Search for the cell housing the specified text and yield its (x, y) center coordinate. 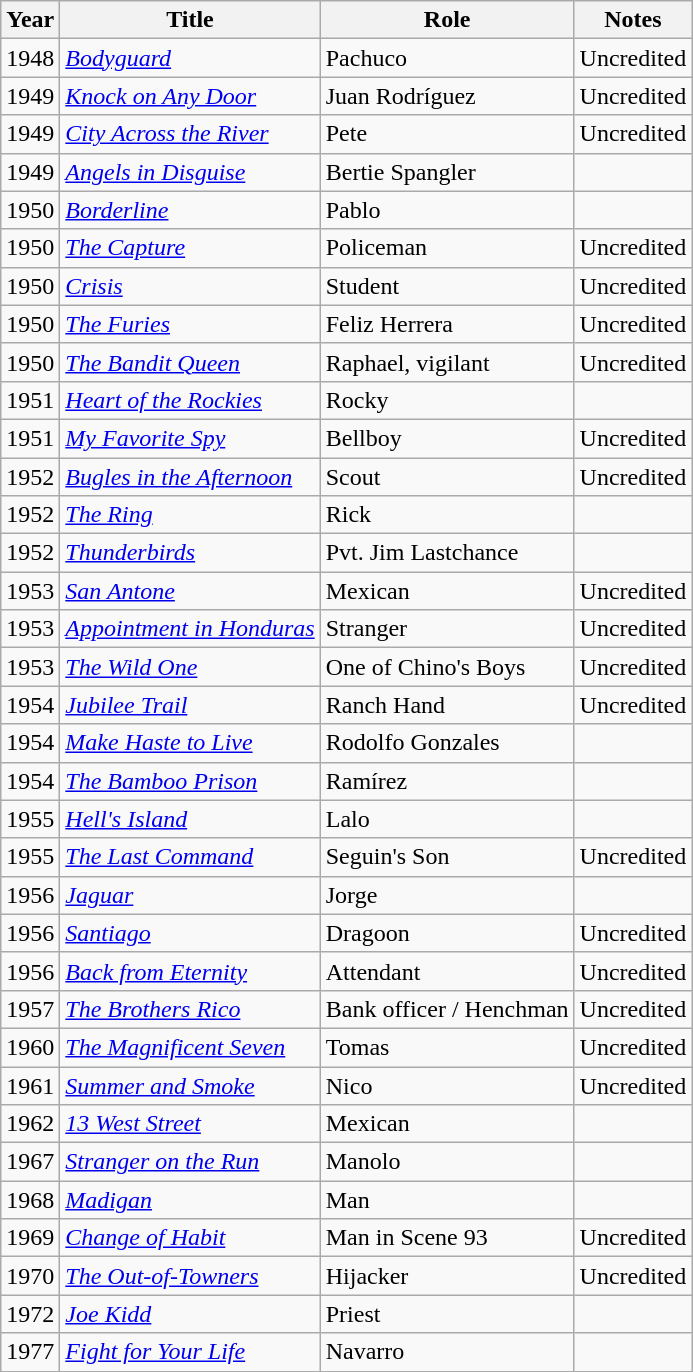
Manolo (447, 1162)
1962 (30, 1124)
Seguin's Son (447, 857)
Jaguar (190, 895)
The Wild One (190, 667)
1957 (30, 1009)
Priest (447, 1314)
1967 (30, 1162)
Stranger on the Run (190, 1162)
San Antone (190, 591)
Rocky (447, 400)
Man in Scene 93 (447, 1238)
Jubilee Trail (190, 705)
Thunderbirds (190, 553)
Student (447, 286)
Knock on Any Door (190, 96)
Bank officer / Henchman (447, 1009)
The Furies (190, 324)
Raphael, vigilant (447, 362)
Back from Eternity (190, 971)
Santiago (190, 933)
Ranch Hand (447, 705)
Scout (447, 477)
City Across the River (190, 134)
The Capture (190, 248)
Crisis (190, 286)
Fight for Your Life (190, 1352)
Nico (447, 1085)
Rodolfo Gonzales (447, 743)
The Bandit Queen (190, 362)
Man (447, 1200)
Feliz Herrera (447, 324)
1960 (30, 1047)
Bugles in the Afternoon (190, 477)
Bellboy (447, 438)
Role (447, 20)
The Last Command (190, 857)
13 West Street (190, 1124)
My Favorite Spy (190, 438)
Jorge (447, 895)
The Ring (190, 515)
1972 (30, 1314)
1977 (30, 1352)
The Magnificent Seven (190, 1047)
1948 (30, 58)
Notes (633, 20)
Hijacker (447, 1276)
Bodyguard (190, 58)
Attendant (447, 971)
Juan Rodríguez (447, 96)
One of Chino's Boys (447, 667)
Heart of the Rockies (190, 400)
Make Haste to Live (190, 743)
Dragoon (447, 933)
Change of Habit (190, 1238)
Year (30, 20)
The Bamboo Prison (190, 781)
Ramírez (447, 781)
The Brothers Rico (190, 1009)
Hell's Island (190, 819)
1968 (30, 1200)
Tomas (447, 1047)
Lalo (447, 819)
Navarro (447, 1352)
1961 (30, 1085)
Joe Kidd (190, 1314)
Summer and Smoke (190, 1085)
Pvt. Jim Lastchance (447, 553)
Madigan (190, 1200)
Title (190, 20)
Pablo (447, 210)
Policeman (447, 248)
The Out-of-Towners (190, 1276)
Stranger (447, 629)
Bertie Spangler (447, 172)
Angels in Disguise (190, 172)
Appointment in Honduras (190, 629)
1970 (30, 1276)
Rick (447, 515)
Borderline (190, 210)
Pachuco (447, 58)
Pete (447, 134)
1969 (30, 1238)
